Output the [x, y] coordinate of the center of the cell containing the given text.  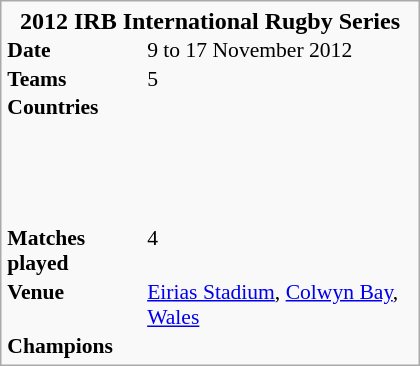
Countries [76, 158]
Matches played [76, 250]
5 [280, 78]
4 [280, 250]
Date [76, 50]
Teams [76, 78]
Champions [76, 345]
9 to 17 November 2012 [280, 50]
Venue [76, 304]
2012 IRB International Rugby Series [210, 21]
Eirias Stadium, Colwyn Bay, Wales [280, 304]
